Output the [x, y] coordinate of the center of the cell containing the given text.  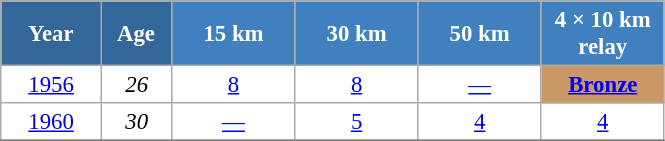
Age [136, 34]
26 [136, 85]
30 km [356, 34]
50 km [480, 34]
Bronze [602, 85]
1956 [52, 85]
30 [136, 122]
4 × 10 km relay [602, 34]
Year [52, 34]
5 [356, 122]
1960 [52, 122]
15 km [234, 34]
